Pinpoint the cell where the given text exists, returning its [X, Y] midpoint coordinate. 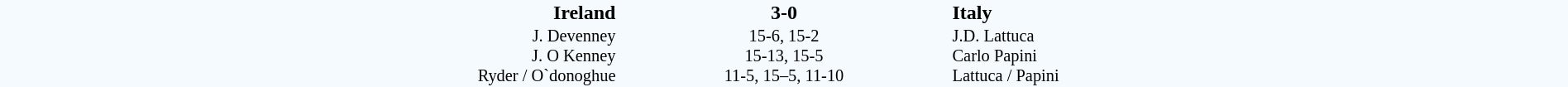
Italy [1260, 12]
J. DevenneyJ. O KenneyRyder / O`donoghue [308, 56]
3-0 [784, 12]
Ireland [308, 12]
15-6, 15-215-13, 15-511-5, 15–5, 11-10 [784, 56]
J.D. LattucaCarlo PapiniLattuca / Papini [1260, 56]
